Output the [x, y] coordinate of the center of the cell containing the given text.  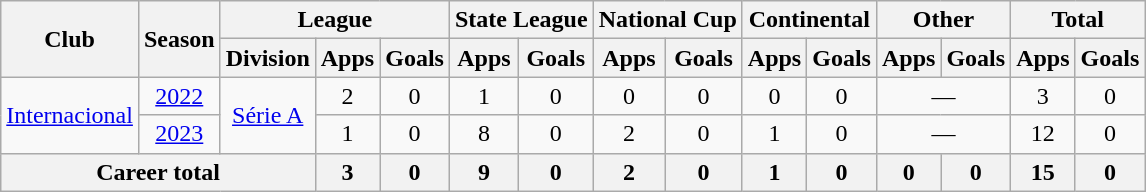
Other [943, 20]
Division [268, 58]
12 [1043, 134]
League [334, 20]
15 [1043, 172]
Internacional [70, 115]
8 [484, 134]
2022 [179, 96]
State League [521, 20]
Career total [158, 172]
Série A [268, 115]
Total [1078, 20]
2023 [179, 134]
9 [484, 172]
Continental [809, 20]
Club [70, 39]
Season [179, 39]
National Cup [668, 20]
